From the cell containing the given text, extract its center point as (x, y) coordinate. 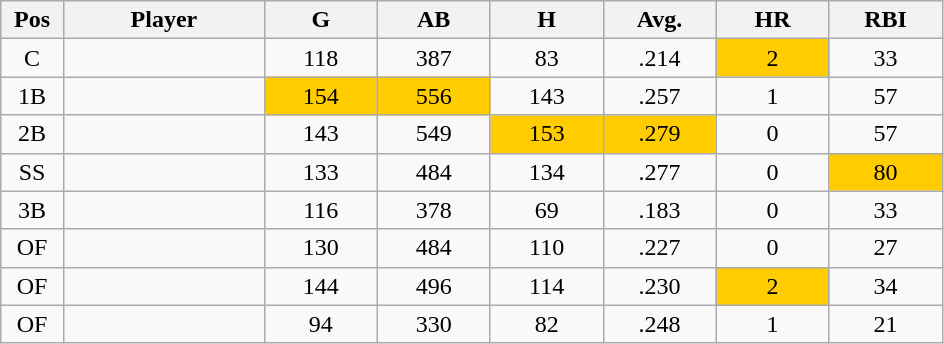
2B (32, 134)
496 (434, 286)
116 (320, 210)
83 (546, 58)
134 (546, 172)
133 (320, 172)
118 (320, 58)
.277 (660, 172)
34 (886, 286)
.183 (660, 210)
69 (546, 210)
.214 (660, 58)
130 (320, 248)
549 (434, 134)
1B (32, 96)
378 (434, 210)
330 (434, 324)
Pos (32, 20)
.257 (660, 96)
G (320, 20)
C (32, 58)
80 (886, 172)
.248 (660, 324)
556 (434, 96)
Avg. (660, 20)
110 (546, 248)
H (546, 20)
82 (546, 324)
387 (434, 58)
AB (434, 20)
RBI (886, 20)
.279 (660, 134)
.230 (660, 286)
154 (320, 96)
94 (320, 324)
114 (546, 286)
3B (32, 210)
.227 (660, 248)
HR (772, 20)
144 (320, 286)
Player (164, 20)
153 (546, 134)
27 (886, 248)
21 (886, 324)
SS (32, 172)
